Capture the cell that displays the provided text and extract its (X, Y) central coordinate. 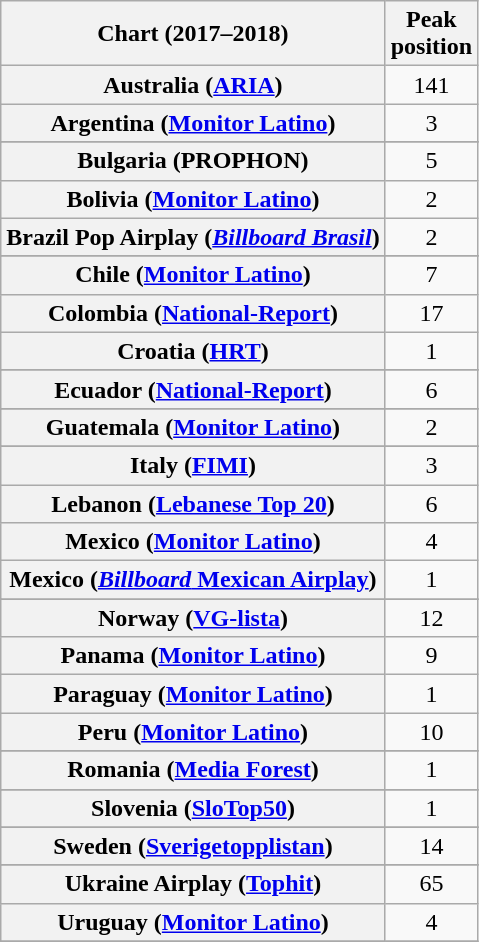
Lebanon (Lebanese Top 20) (193, 503)
Paraguay (Monitor Latino) (193, 694)
Mexico (Monitor Latino) (193, 542)
Peru (Monitor Latino) (193, 732)
Chile (Monitor Latino) (193, 275)
65 (431, 884)
Chart (2017–2018) (193, 34)
12 (431, 618)
Panama (Monitor Latino) (193, 656)
Argentina (Monitor Latino) (193, 123)
10 (431, 732)
Australia (ARIA) (193, 85)
Ecuador (National-Report) (193, 389)
Colombia (National-Report) (193, 313)
Slovenia (SloTop50) (193, 808)
Peak position (431, 34)
Mexico (Billboard Mexican Airplay) (193, 580)
7 (431, 275)
Romania (Media Forest) (193, 770)
Ukraine Airplay (Tophit) (193, 884)
Bulgaria (PROPHON) (193, 161)
Brazil Pop Airplay (Billboard Brasil) (193, 237)
141 (431, 85)
Uruguay (Monitor Latino) (193, 922)
14 (431, 846)
Guatemala (Monitor Latino) (193, 427)
Sweden (Sverigetopplistan) (193, 846)
17 (431, 313)
Bolivia (Monitor Latino) (193, 199)
9 (431, 656)
Croatia (HRT) (193, 351)
Italy (FIMI) (193, 465)
5 (431, 161)
Norway (VG-lista) (193, 618)
